Scan for the cell matching the given text and deliver its [x, y] coordinate at center. 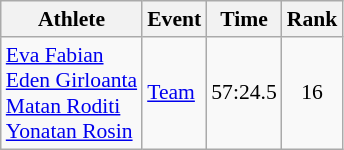
Team [174, 93]
Eva FabianEden GirloantaMatan RoditiYonatan Rosin [72, 93]
Time [244, 19]
Athlete [72, 19]
Event [174, 19]
57:24.5 [244, 93]
16 [312, 93]
Rank [312, 19]
